Pinpoint the cell where the given text exists, returning its (X, Y) midpoint coordinate. 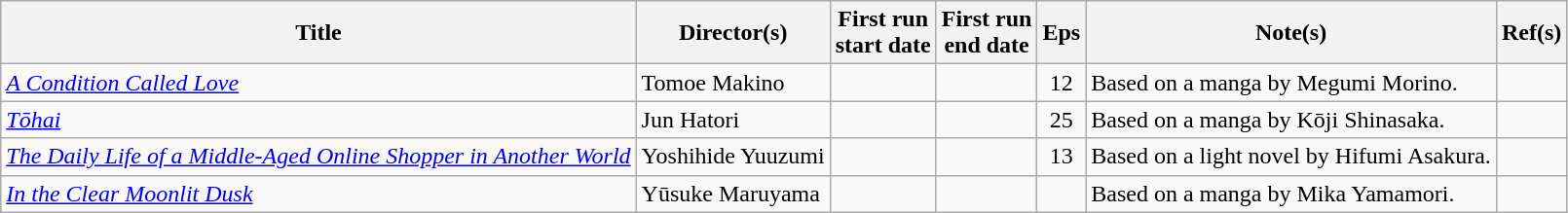
Director(s) (732, 33)
Based on a manga by Mika Yamamori. (1291, 194)
Jun Hatori (732, 120)
13 (1062, 157)
A Condition Called Love (318, 83)
First runend date (987, 33)
Yūsuke Maruyama (732, 194)
Yoshihide Yuuzumi (732, 157)
The Daily Life of a Middle-Aged Online Shopper in Another World (318, 157)
Based on a light novel by Hifumi Asakura. (1291, 157)
In the Clear Moonlit Dusk (318, 194)
Based on a manga by Megumi Morino. (1291, 83)
First runstart date (882, 33)
Title (318, 33)
Tomoe Makino (732, 83)
Eps (1062, 33)
12 (1062, 83)
Tōhai (318, 120)
Note(s) (1291, 33)
Ref(s) (1531, 33)
25 (1062, 120)
Based on a manga by Kōji Shinasaka. (1291, 120)
